Output the (X, Y) coordinate of the center of the cell containing the given text.  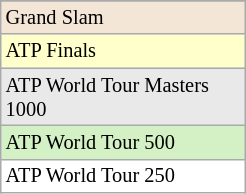
Grand Slam (124, 17)
ATP Finals (124, 51)
ATP World Tour 250 (124, 176)
ATP World Tour Masters 1000 (124, 97)
ATP World Tour 500 (124, 142)
